Return (x, y) of the center of cell containing provided text 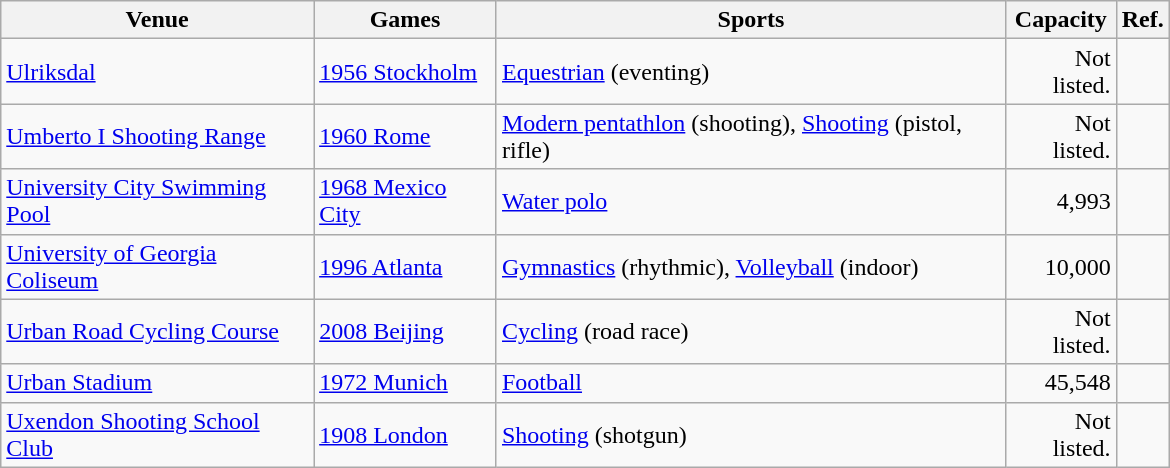
Modern pentathlon (shooting), Shooting (pistol, rifle) (750, 136)
1956 Stockholm (406, 72)
45,548 (1060, 383)
University City Swimming Pool (158, 202)
Ref. (1142, 20)
Uxendon Shooting School Club (158, 434)
1908 London (406, 434)
Water polo (750, 202)
1960 Rome (406, 136)
10,000 (1060, 266)
Equestrian (eventing) (750, 72)
University of Georgia Coliseum (158, 266)
Sports (750, 20)
Games (406, 20)
1968 Mexico City (406, 202)
Football (750, 383)
Urban Stadium (158, 383)
Gymnastics (rhythmic), Volleyball (indoor) (750, 266)
1996 Atlanta (406, 266)
1972 Munich (406, 383)
Urban Road Cycling Course (158, 332)
Cycling (road race) (750, 332)
Umberto I Shooting Range (158, 136)
2008 Beijing (406, 332)
Venue (158, 20)
Capacity (1060, 20)
Shooting (shotgun) (750, 434)
4,993 (1060, 202)
Ulriksdal (158, 72)
